Locate the cell with the specified text and output its (x, y) center coordinate. 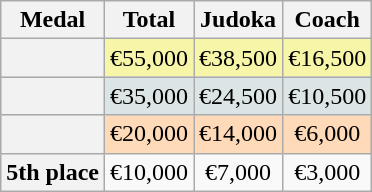
€38,500 (238, 58)
€3,000 (328, 172)
€10,500 (328, 96)
€20,000 (148, 134)
Total (148, 20)
€16,500 (328, 58)
Judoka (238, 20)
€7,000 (238, 172)
€14,000 (238, 134)
€35,000 (148, 96)
Coach (328, 20)
€24,500 (238, 96)
€10,000 (148, 172)
€55,000 (148, 58)
5th place (53, 172)
€6,000 (328, 134)
Medal (53, 20)
